Detect which cell encompasses the target text, then output its [x, y] center coordinate. 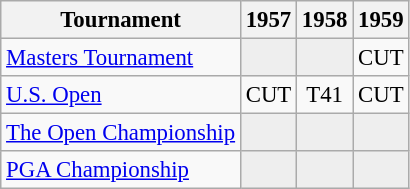
Tournament [121, 20]
PGA Championship [121, 170]
The Open Championship [121, 133]
1959 [381, 20]
1958 [325, 20]
T41 [325, 95]
Masters Tournament [121, 58]
1957 [268, 20]
U.S. Open [121, 95]
